Determine the [x, y] coordinate at the center of the cell enclosing the given text.  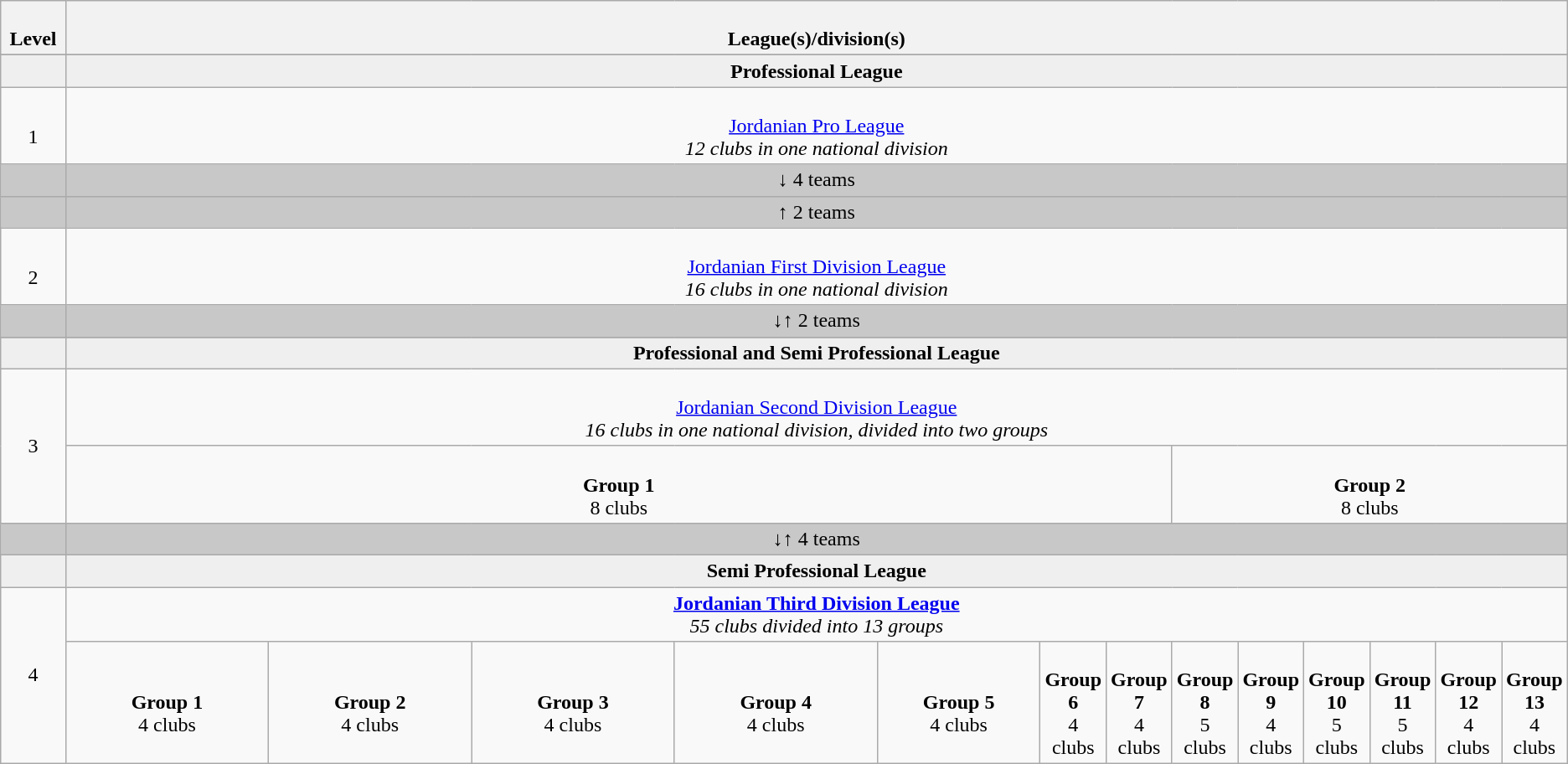
Group 13 4 clubs [1534, 703]
Jordanian First Division League 16 clubs in one national division [816, 266]
Group 8 5 clubs [1204, 703]
3 [34, 446]
Group 12 4 clubs [1469, 703]
↑ 2 teams [816, 212]
2 [34, 266]
Group 6 4 clubs [1074, 703]
↓ 4 teams [816, 180]
Group 5 4 clubs [958, 703]
Group 2 8 clubs [1369, 484]
Level [34, 28]
Group 1 4 clubs [167, 703]
Jordanian Third Division League 55 clubs divided into 13 groups [816, 613]
Professional and Semi Professional League [816, 353]
Group 10 5 clubs [1337, 703]
Group 3 4 clubs [573, 703]
League(s)/division(s) [816, 28]
Group 7 4 clubs [1139, 703]
1 [34, 126]
↓↑ 2 teams [816, 321]
Group 4 4 clubs [776, 703]
Professional League [816, 71]
↓↑ 4 teams [816, 539]
Jordanian Second Division League 16 clubs in one national division, divided into two groups [816, 407]
Jordanian Pro League 12 clubs in one national division [816, 126]
Group 9 4 clubs [1271, 703]
Group 2 4 clubs [370, 703]
4 [34, 675]
Semi Professional League [816, 570]
Group 11 5 clubs [1402, 703]
Group 1 8 clubs [618, 484]
